Scan for the cell matching the given text and deliver its (X, Y) coordinate at center. 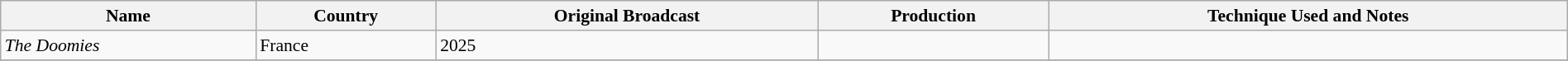
Country (346, 16)
France (346, 45)
Original Broadcast (627, 16)
Name (128, 16)
Technique Used and Notes (1308, 16)
2025 (627, 45)
The Doomies (128, 45)
Production (933, 16)
